Detect which cell encompasses the target text, then output its (X, Y) center coordinate. 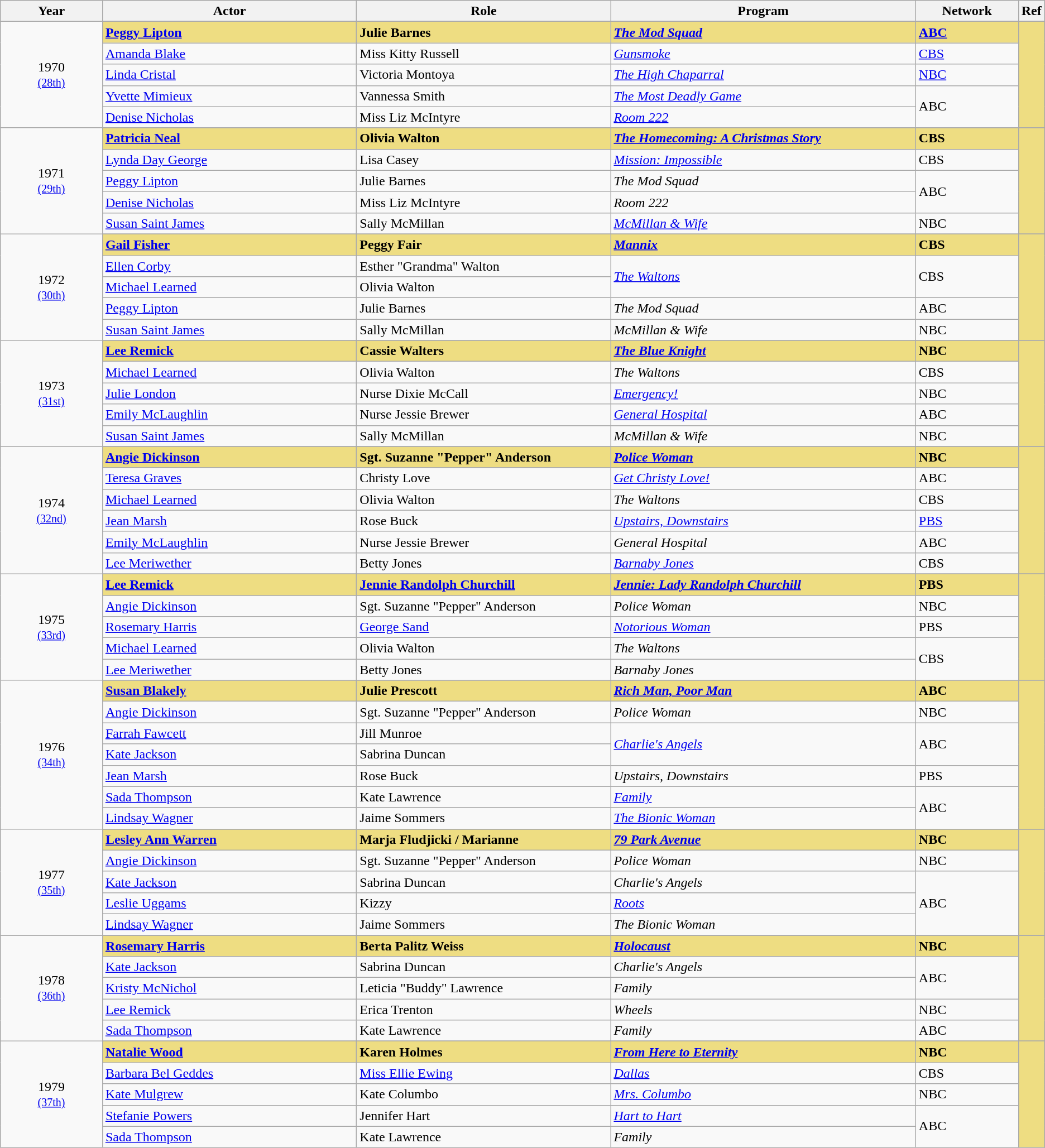
Yvette Mimieux (229, 96)
1973 (31st) (51, 393)
Erica Trenton (483, 1010)
Rich Man, Poor Man (763, 691)
Actor (229, 11)
Lesley Ann Warren (229, 839)
Karen Holmes (483, 1052)
1979 (37th) (51, 1094)
Holocaust (763, 946)
Leslie Uggams (229, 903)
1970 (28th) (51, 75)
Vannessa Smith (483, 96)
Jennifer Hart (483, 1116)
Susan Blakely (229, 691)
Christy Love (483, 478)
Kate Mulgrew (229, 1094)
Role (483, 11)
Gail Fisher (229, 244)
Year (51, 11)
Roots (763, 903)
Amanda Blake (229, 54)
Cassie Walters (483, 351)
Patricia Neal (229, 138)
Mannix (763, 244)
Barbara Bel Geddes (229, 1073)
Teresa Graves (229, 478)
Kristy McNichol (229, 988)
1976 (34th) (51, 755)
Marja Fludjicki / Marianne (483, 839)
Peggy Fair (483, 244)
Leticia "Buddy" Lawrence (483, 988)
Lynda Day George (229, 160)
The Homecoming: A Christmas Story (763, 138)
1972 (30th) (51, 287)
Nurse Dixie McCall (483, 393)
Linda Cristal (229, 75)
Emergency! (763, 393)
Hart to Hart (763, 1116)
Notorious Woman (763, 627)
79 Park Avenue (763, 839)
Victoria Montoya (483, 75)
1975 (33rd) (51, 627)
1974 (32nd) (51, 510)
Esther "Grandma" Walton (483, 266)
1978 (36th) (51, 988)
Stefanie Powers (229, 1116)
Gunsmoke (763, 54)
1977 (35th) (51, 882)
Dallas (763, 1073)
Get Christy Love! (763, 478)
Jennie: Lady Randolph Churchill (763, 584)
From Here to Eternity (763, 1052)
George Sand (483, 627)
Natalie Wood (229, 1052)
The High Chaparral (763, 75)
Jennie Randolph Churchill (483, 584)
Lisa Casey (483, 160)
Mrs. Columbo (763, 1094)
Miss Kitty Russell (483, 54)
The Most Deadly Game (763, 96)
1971 (29th) (51, 181)
Mission: Impossible (763, 160)
Network (967, 11)
Miss Ellie Ewing (483, 1073)
Kate Columbo (483, 1094)
Julie Prescott (483, 691)
The Blue Knight (763, 351)
Program (763, 11)
Wheels (763, 1010)
Ellen Corby (229, 266)
Berta Palitz Weiss (483, 946)
Ref (1032, 11)
Farrah Fawcett (229, 733)
Kizzy (483, 903)
Julie London (229, 393)
Jill Munroe (483, 733)
